Capture the cell that displays the provided text and extract its (x, y) central coordinate. 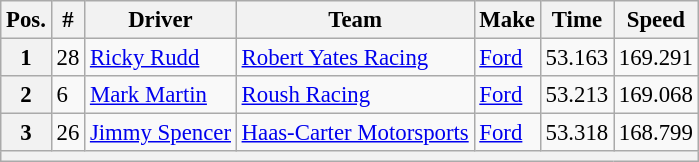
Team (355, 20)
Robert Yates Racing (355, 58)
3 (26, 133)
Make (507, 20)
53.213 (576, 95)
Pos. (26, 20)
Speed (656, 20)
2 (26, 95)
Haas-Carter Motorsports (355, 133)
6 (68, 95)
Driver (161, 20)
28 (68, 58)
Roush Racing (355, 95)
169.068 (656, 95)
169.291 (656, 58)
168.799 (656, 133)
Jimmy Spencer (161, 133)
26 (68, 133)
53.318 (576, 133)
1 (26, 58)
Ricky Rudd (161, 58)
# (68, 20)
53.163 (576, 58)
Mark Martin (161, 95)
Time (576, 20)
